Determine the [X, Y] coordinate at the center of the cell enclosing the given text.  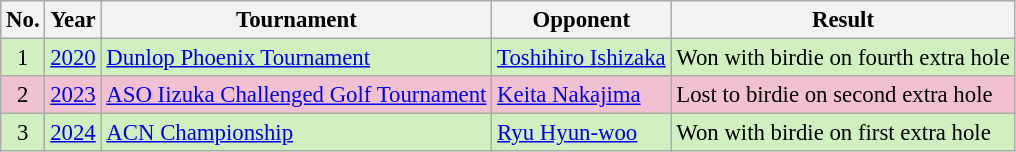
No. [23, 20]
Tournament [296, 20]
Year [73, 20]
Toshihiro Ishizaka [582, 58]
Lost to birdie on second extra hole [843, 95]
Keita Nakajima [582, 95]
ACN Championship [296, 133]
Opponent [582, 20]
ASO Iizuka Challenged Golf Tournament [296, 95]
Won with birdie on first extra hole [843, 133]
Won with birdie on fourth extra hole [843, 58]
2 [23, 95]
Ryu Hyun-woo [582, 133]
Result [843, 20]
2023 [73, 95]
3 [23, 133]
2024 [73, 133]
1 [23, 58]
2020 [73, 58]
Dunlop Phoenix Tournament [296, 58]
